Scan for the cell matching the given text and deliver its (X, Y) coordinate at center. 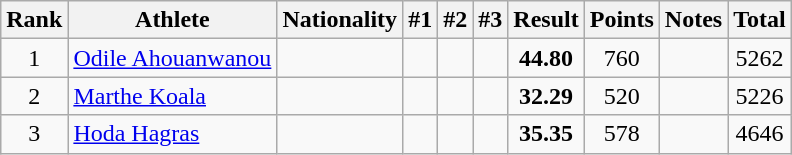
520 (622, 96)
4646 (760, 134)
35.35 (546, 134)
44.80 (546, 58)
3 (34, 134)
Total (760, 20)
Marthe Koala (172, 96)
760 (622, 58)
#1 (420, 20)
Result (546, 20)
#2 (456, 20)
1 (34, 58)
Nationality (340, 20)
578 (622, 134)
Rank (34, 20)
#3 (490, 20)
Points (622, 20)
Odile Ahouanwanou (172, 58)
Notes (693, 20)
5226 (760, 96)
Hoda Hagras (172, 134)
Athlete (172, 20)
2 (34, 96)
5262 (760, 58)
32.29 (546, 96)
